Search for the cell housing the specified text and yield its [X, Y] center coordinate. 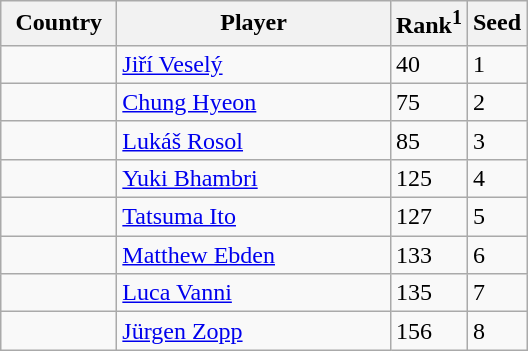
127 [428, 217]
Matthew Ebden [254, 255]
6 [496, 255]
Country [59, 24]
Seed [496, 24]
156 [428, 331]
75 [428, 102]
Lukáš Rosol [254, 140]
40 [428, 64]
Jiří Veselý [254, 64]
8 [496, 331]
Player [254, 24]
4 [496, 178]
Tatsuma Ito [254, 217]
1 [496, 64]
125 [428, 178]
133 [428, 255]
Luca Vanni [254, 293]
85 [428, 140]
7 [496, 293]
Chung Hyeon [254, 102]
135 [428, 293]
3 [496, 140]
Rank1 [428, 24]
Jürgen Zopp [254, 331]
Yuki Bhambri [254, 178]
5 [496, 217]
2 [496, 102]
